Locate the cell with the specified text and output its [X, Y] center coordinate. 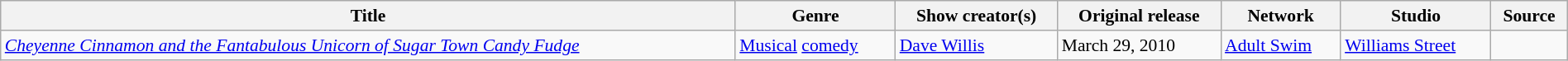
Source [1529, 16]
Title [369, 16]
Network [1280, 16]
Genre [815, 16]
Original release [1140, 16]
Cheyenne Cinnamon and the Fantabulous Unicorn of Sugar Town Candy Fudge [369, 45]
March 29, 2010 [1140, 45]
Williams Street [1416, 45]
Musical comedy [815, 45]
Adult Swim [1280, 45]
Dave Willis [977, 45]
Show creator(s) [977, 16]
Studio [1416, 16]
